Scan for the cell matching the given text and deliver its [x, y] coordinate at center. 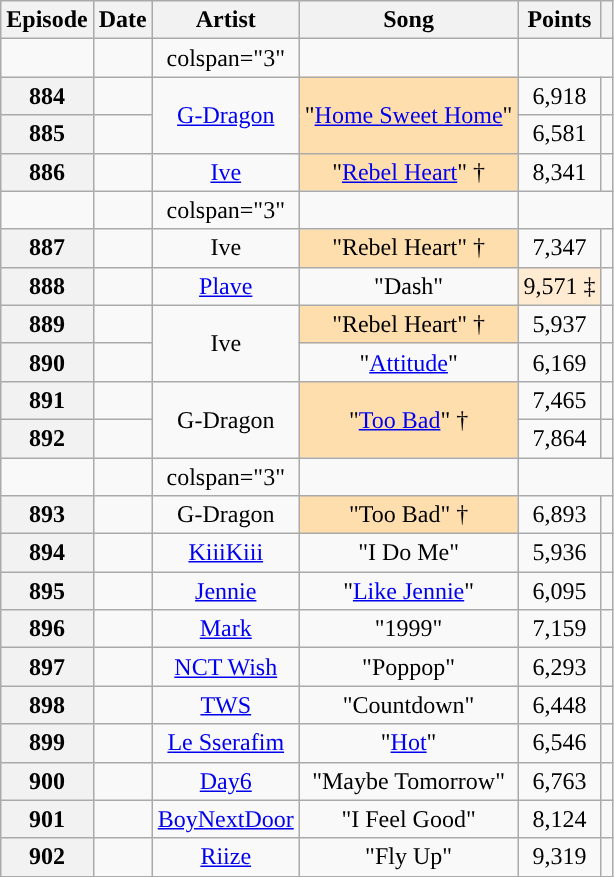
6,293 [560, 667]
892 [47, 438]
"Home Sweet Home" [408, 115]
900 [47, 781]
897 [47, 667]
7,159 [560, 629]
Episode [47, 20]
5,937 [560, 324]
Artist [226, 20]
NCT Wish [226, 667]
9,319 [560, 857]
6,546 [560, 743]
Le Sserafim [226, 743]
"1999" [408, 629]
TWS [226, 705]
891 [47, 400]
Day6 [226, 781]
8,341 [560, 172]
6,763 [560, 781]
899 [47, 743]
894 [47, 553]
"Dash" [408, 286]
Date [122, 20]
8,124 [560, 819]
7,347 [560, 248]
888 [47, 286]
6,095 [560, 591]
885 [47, 134]
"I Feel Good" [408, 819]
Riize [226, 857]
7,465 [560, 400]
6,918 [560, 96]
6,893 [560, 515]
5,936 [560, 553]
893 [47, 515]
"Hot" [408, 743]
"Fly Up" [408, 857]
"Like Jennie" [408, 591]
9,571 ‡ [560, 286]
Plave [226, 286]
"Countdown" [408, 705]
7,864 [560, 438]
Points [560, 20]
890 [47, 362]
898 [47, 705]
Jennie [226, 591]
895 [47, 591]
887 [47, 248]
884 [47, 96]
"Poppop" [408, 667]
BoyNextDoor [226, 819]
"I Do Me" [408, 553]
"Maybe Tomorrow" [408, 781]
KiiiKiii [226, 553]
902 [47, 857]
6,169 [560, 362]
896 [47, 629]
889 [47, 324]
886 [47, 172]
"Attitude" [408, 362]
901 [47, 819]
Song [408, 20]
Mark [226, 629]
6,581 [560, 134]
6,448 [560, 705]
